Detect which cell encompasses the target text, then output its (X, Y) center coordinate. 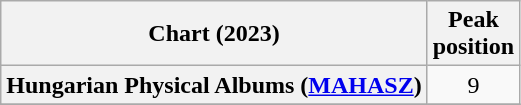
9 (473, 85)
Chart (2023) (214, 34)
Hungarian Physical Albums (MAHASZ) (214, 85)
Peakposition (473, 34)
